Detect which cell encompasses the target text, then output its [x, y] center coordinate. 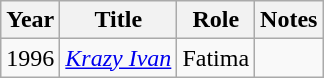
Fatima [216, 58]
1996 [30, 58]
Title [118, 20]
Year [30, 20]
Notes [289, 20]
Krazy Ivan [118, 58]
Role [216, 20]
